Provide the (X, Y) coordinate of the cell's center where the given text is located.  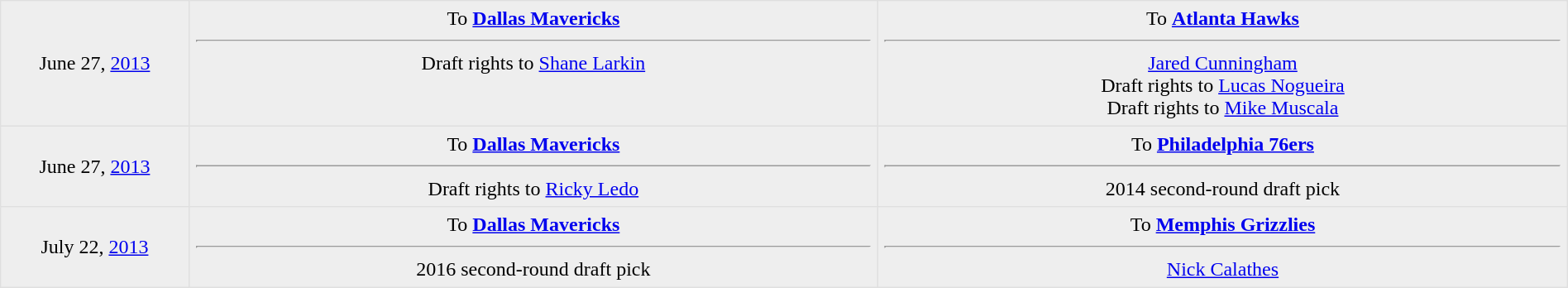
To Dallas MavericksDraft rights to Ricky Ledo (533, 166)
To Dallas MavericksDraft rights to Shane Larkin (533, 64)
To Dallas Mavericks2016 second-round draft pick (533, 247)
To Philadelphia 76ers2014 second-round draft pick (1223, 166)
To Memphis GrizzliesNick Calathes (1223, 247)
July 22, 2013 (94, 247)
To Atlanta HawksJared Cunningham Draft rights to Lucas Nogueira Draft rights to Mike Muscala (1223, 64)
